Return the (X, Y) coordinate for the center point of the cell that contains the specified text.  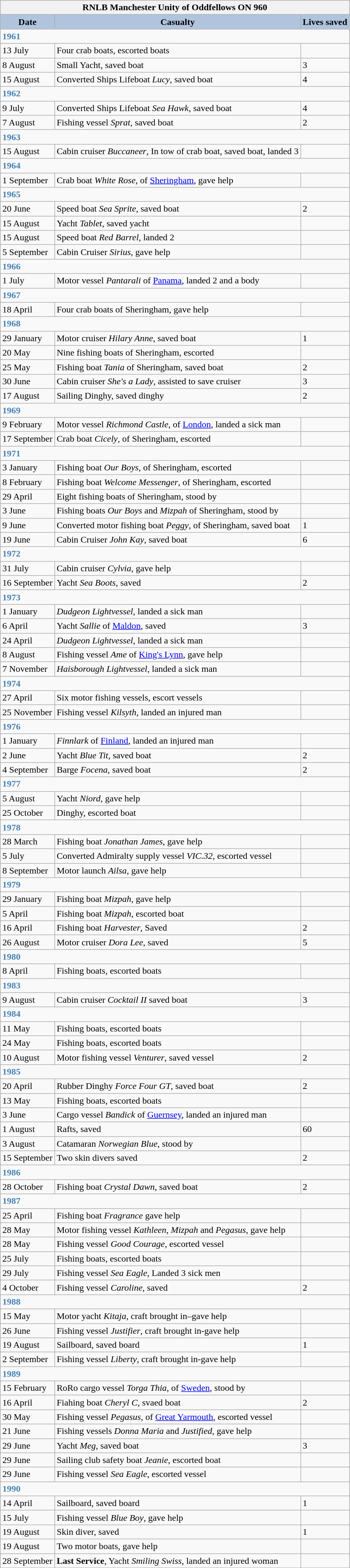
7 November (28, 669)
1966 (175, 266)
Casualty (178, 22)
2 September (28, 1359)
Catamaran Norwegian Blue, stood by (178, 1144)
Cargo vessel Bandick of Guernsey, landed an injured man (178, 1115)
Small Yacht, saved boat (178, 65)
25 October (28, 813)
1962 (175, 94)
Motor launch Ailsa, gave help (178, 870)
Fishing vessels Donna Maria and Justified, gave help (178, 1431)
Four crab boats of Sheringham, gave help (178, 309)
Fishing vessel Good Courage, escorted vessel (178, 1244)
1963 (175, 137)
Skin diver, saved (178, 1532)
9 July (28, 108)
29 April (28, 496)
Eight fishing boats of Sheringham, stood by (178, 496)
Converted motor fishing boat Peggy, of Sheringham, saved boat (178, 525)
5 (325, 942)
25 November (28, 712)
29 July (28, 1273)
Fishing boat Fragrance gave help (178, 1215)
11 May (28, 1028)
15 July (28, 1517)
Lives saved (325, 22)
5 August (28, 798)
28 October (28, 1187)
26 August (28, 942)
3 August (28, 1144)
Barge Focena, saved boat (178, 770)
RoRo cargo vessel Torga Thia, of Sweden, stood by (178, 1388)
30 June (28, 381)
1973 (175, 597)
1985 (175, 1072)
Six motor fishing vessels, escort vessels (178, 698)
13 July (28, 51)
2 June (28, 755)
Converted Ships Lifeboat Sea Hawk, saved boat (178, 108)
Cabin Cruiser Sirius, gave help (178, 252)
Fishing boat Harvester, Saved (178, 928)
1978 (175, 827)
1972 (175, 554)
Cabin cruiser She's a Lady, assisted to save cruiser (178, 381)
Fishing vessel Liberty, craft brought in-gave help (178, 1359)
21 June (28, 1431)
Motor fishing vessel Venturer, saved vessel (178, 1057)
Fishing boat Mizpah, gave help (178, 899)
Motor cruiser Dora Lee, saved (178, 942)
1989 (175, 1374)
8 September (28, 870)
1967 (175, 295)
Motor vessel Pantarali of Panama, landed 2 and a body (178, 281)
1983 (175, 985)
Cabin cruiser Buccaneer, In tow of crab boat, saved boat, landed 3 (178, 151)
Motor yacht Kitaja, craft brought in–gave help (178, 1316)
6 April (28, 626)
1961 (175, 36)
Fishing vessel Pegasus, of Great Yarmouth, escorted vessel (178, 1417)
1974 (175, 683)
Fishing boat Our Boys, of Sheringham, escorted (178, 468)
17 September (28, 439)
Finnlark of Finland, landed an injured man (178, 741)
Four crab boats, escorted boats (178, 51)
27 April (28, 698)
Fishing vessel Blue Boy, gave help (178, 1517)
Fishing vessel Kilsyth, landed an injured man (178, 712)
9 February (28, 425)
1968 (175, 324)
60 (325, 1129)
6 (325, 540)
Fishing boat Mizpah, escorted boat (178, 914)
1979 (175, 885)
Crab boat Cicely, of Sheringham, escorted (178, 439)
25 July (28, 1259)
25 May (28, 367)
Dinghy, escorted boat (178, 813)
1971 (175, 453)
Cabin cruiser Cylvia, gave help (178, 568)
Fishing vessel Justifier, craft brought in-gave help (178, 1330)
14 April (28, 1503)
1 September (28, 180)
Yacht Niord, gave help (178, 798)
15 February (28, 1388)
Two skin divers saved (178, 1158)
19 June (28, 540)
Rubber Dinghy Force Four GT, saved boat (178, 1086)
Rafts, saved (178, 1129)
Converted Admiralty supply vessel VIC.32, escorted vessel (178, 856)
1 August (28, 1129)
1964 (175, 165)
20 April (28, 1086)
16 September (28, 583)
15 May (28, 1316)
28 September (28, 1561)
5 July (28, 856)
Fishing boat Crystal Dawn, saved boat (178, 1187)
Sailing Dinghy, saved dinghy (178, 396)
Speed boat Red Barrel, landed 2 (178, 238)
Fishing vessel Sea Eagle, escorted vessel (178, 1474)
Fishing boat Welcome Messenger, of Sheringham, escorted (178, 482)
20 May (28, 353)
1 July (28, 281)
Yacht Tablet, saved yacht (178, 223)
10 August (28, 1057)
Nine fishing boats of Sheringham, escorted (178, 353)
1977 (175, 784)
4 October (28, 1287)
Speed boat Sea Sprite, saved boat (178, 209)
Yacht Sallie of Maldon, saved (178, 626)
13 May (28, 1101)
24 April (28, 640)
Fishing vessel Sea Eagle, Landed 3 sick men (178, 1273)
17 August (28, 396)
1987 (175, 1201)
28 March (28, 841)
24 May (28, 1043)
Cabin Cruiser John Kay, saved boat (178, 540)
Fiahing boat Cheryl C, svaed boat (178, 1403)
Fishing boat Tania of Sheringham, saved boat (178, 367)
26 June (28, 1330)
1984 (175, 1014)
7 August (28, 122)
1980 (175, 957)
4 September (28, 770)
1990 (175, 1489)
1988 (175, 1302)
25 April (28, 1215)
Yacht Sea Boots, saved (178, 583)
Fishing vessel Ame of King's Lynn, gave help (178, 655)
Motor fishing vessel Kathleen, Mizpah and Pegasus, gave help (178, 1230)
Two motor boats, gave help (178, 1546)
RNLB Manchester Unity of Oddfellows ON 960 (175, 8)
Date (28, 22)
Cabin cruiser Cocktail II saved boat (178, 1000)
Fishing vessel Sprat, saved boat (178, 122)
31 July (28, 568)
Converted Ships Lifeboat Lucy, saved boat (178, 79)
9 June (28, 525)
5 April (28, 914)
20 June (28, 209)
1969 (175, 410)
8 February (28, 482)
1965 (175, 195)
Crab boat White Rose, of Sheringham, gave help (178, 180)
Last Service, Yacht Smiling Swiss, landed an injured woman (178, 1561)
Yacht Blue Tit, saved boat (178, 755)
18 April (28, 309)
3 January (28, 468)
1986 (175, 1172)
Fishing boats Our Boys and Mizpah of Sheringham, stood by (178, 511)
9 August (28, 1000)
Fishing vessel Caroline, saved (178, 1287)
30 May (28, 1417)
Motor cruiser Hilary Anne, saved boat (178, 338)
15 September (28, 1158)
8 April (28, 971)
Yacht Meg, saved boat (178, 1446)
Haisborough Lightvessel, landed a sick man (178, 669)
Fishing boat Jonathan James, gave help (178, 841)
5 September (28, 252)
Sailing club safety boat Jeanie, escorted boat (178, 1460)
1976 (175, 727)
Motor vessel Richmond Castle, of London, landed a sick man (178, 425)
